Return the (X, Y) coordinate for the center point of the cell that contains the specified text.  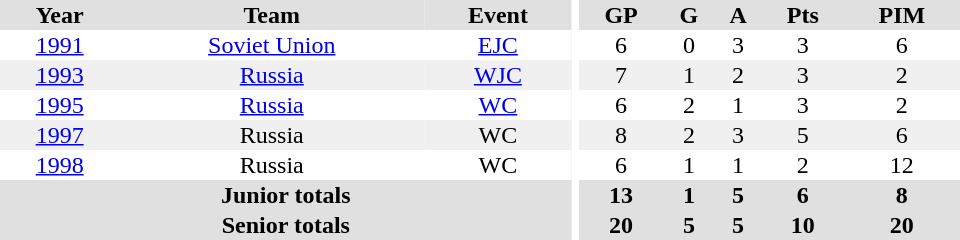
1997 (60, 135)
12 (902, 165)
0 (690, 45)
Year (60, 15)
1998 (60, 165)
1993 (60, 75)
Event (498, 15)
Pts (803, 15)
G (690, 15)
1995 (60, 105)
EJC (498, 45)
7 (622, 75)
10 (803, 225)
A (738, 15)
GP (622, 15)
Junior totals (286, 195)
Soviet Union (272, 45)
Team (272, 15)
Senior totals (286, 225)
1991 (60, 45)
PIM (902, 15)
13 (622, 195)
WJC (498, 75)
